Return the (X, Y) coordinate for the center point of the cell that contains the specified text.  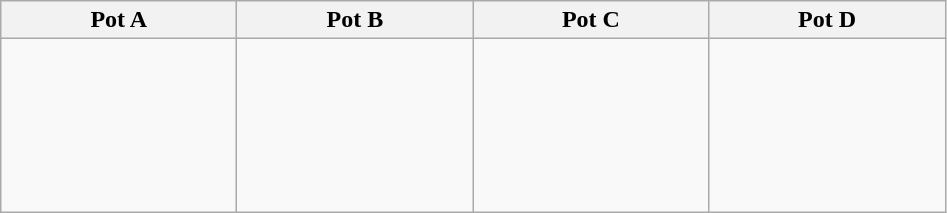
Pot D (827, 20)
Pot A (119, 20)
Pot C (591, 20)
Pot B (355, 20)
